Identify which cell holds the provided text, then report its [x, y] central coordinate. 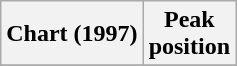
Chart (1997) [72, 34]
Peakposition [189, 34]
